Find where the given text appears and provide that cell's center as (x, y) coordinate. 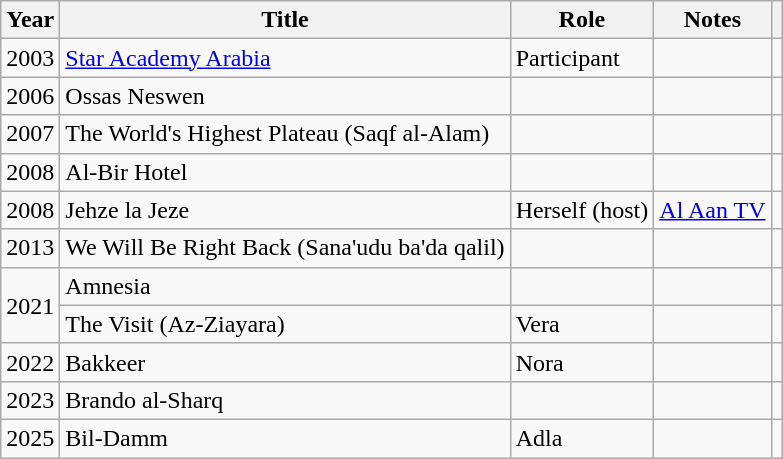
2007 (30, 134)
Ossas Neswen (285, 96)
Herself (host) (582, 210)
Al-Bir Hotel (285, 172)
Vera (582, 324)
2021 (30, 305)
Jehze la Jeze (285, 210)
Star Academy Arabia (285, 58)
Title (285, 20)
2013 (30, 248)
Adla (582, 438)
Participant (582, 58)
2023 (30, 400)
We Will Be Right Back (Sana'udu ba'da qalil) (285, 248)
2022 (30, 362)
Bakkeer (285, 362)
Year (30, 20)
2006 (30, 96)
The Visit (Az-Ziayara) (285, 324)
Bil-Damm (285, 438)
Nora (582, 362)
2003 (30, 58)
Al Aan TV (712, 210)
Role (582, 20)
2025 (30, 438)
The World's Highest Plateau (Saqf al-Alam) (285, 134)
Notes (712, 20)
Brando al-Sharq (285, 400)
Amnesia (285, 286)
